Provide the (x, y) coordinate of the cell's center where the given text is located.  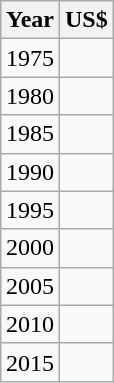
2010 (30, 324)
2005 (30, 286)
1990 (30, 172)
1980 (30, 96)
1995 (30, 210)
1985 (30, 134)
2015 (30, 362)
Year (30, 20)
1975 (30, 58)
2000 (30, 248)
US$ (87, 20)
